Provide the (x, y) coordinate of the cell's center where the given text is located.  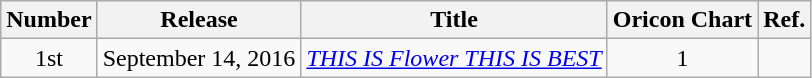
Number (49, 20)
Release (199, 20)
1 (682, 58)
THIS IS Flower THIS IS BEST (454, 58)
1st (49, 58)
September 14, 2016 (199, 58)
Oricon Chart (682, 20)
Ref. (784, 20)
Title (454, 20)
